Detect which cell encompasses the target text, then output its (x, y) center coordinate. 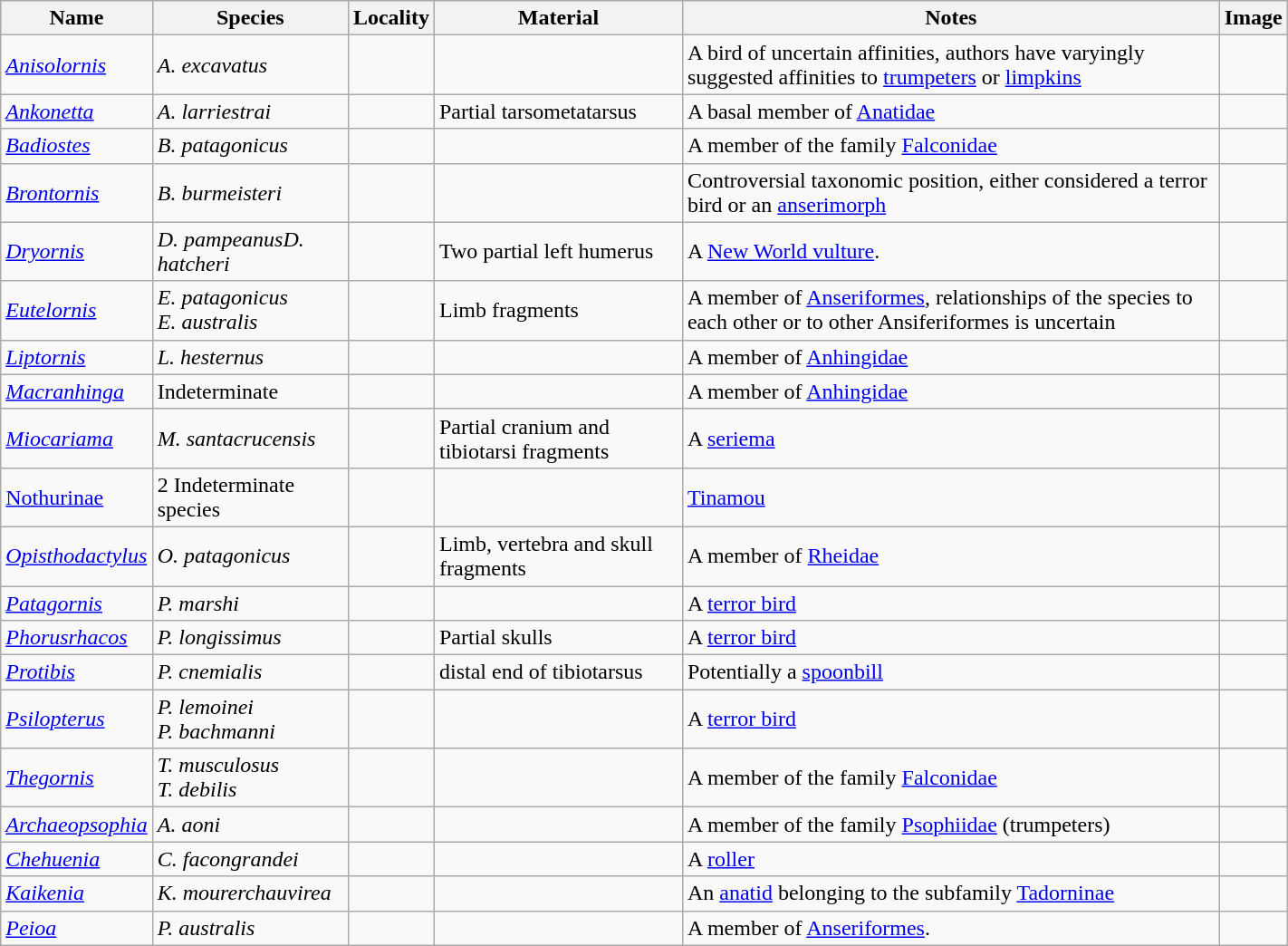
K. mourerchauvirea (250, 893)
A roller (951, 859)
A member of Rheidae (951, 556)
P. marshi (250, 603)
Badiostes (76, 146)
Nothurinae (76, 497)
Opisthodactylus (76, 556)
Partial cranium and tibiotarsi fragments (558, 439)
Liptornis (76, 357)
2 Indeterminate species (250, 497)
Species (250, 18)
Notes (951, 18)
Eutelornis (76, 310)
An anatid belonging to the subfamily Tadorninae (951, 893)
Ankonetta (76, 111)
Kaikenia (76, 893)
Potentially a spoonbill (951, 672)
T. musculosusT. debilis (250, 777)
O. patagonicus (250, 556)
distal end of tibiotarsus (558, 672)
Limb, vertebra and skull fragments (558, 556)
Name (76, 18)
E. patagonicusE. australis (250, 310)
Material (558, 18)
C. facongrandei (250, 859)
P. cnemialis (250, 672)
Locality (391, 18)
Miocariama (76, 439)
Patagornis (76, 603)
Brontornis (76, 192)
Partial skulls (558, 638)
Anisolornis (76, 65)
A member of the family Psophiidae (trumpeters) (951, 825)
Indeterminate (250, 391)
A member of Anseriformes, relationships of the species to each other or to other Ansiferiformes is uncertain (951, 310)
Archaeopsophia (76, 825)
B. patagonicus (250, 146)
A basal member of Anatidae (951, 111)
A member of Anseriformes. (951, 928)
Image (1254, 18)
M. santacrucensis (250, 439)
Macranhinga (76, 391)
A seriema (951, 439)
Peioa (76, 928)
P. longissimus (250, 638)
D. pampeanusD. hatcheri (250, 252)
Dryornis (76, 252)
Chehuenia (76, 859)
Protibis (76, 672)
Phorusrhacos (76, 638)
A. aoni (250, 825)
P. australis (250, 928)
A bird of uncertain affinities, authors have varyingly suggested affinities to trumpeters or limpkins (951, 65)
A. excavatus (250, 65)
Psilopterus (76, 719)
Limb fragments (558, 310)
Two partial left humerus (558, 252)
B. burmeisteri (250, 192)
Thegornis (76, 777)
Partial tarsometatarsus (558, 111)
Controversial taxonomic position, either considered a terror bird or an anserimorph (951, 192)
P. lemoineiP. bachmanni (250, 719)
Tinamou (951, 497)
A New World vulture. (951, 252)
L. hesternus (250, 357)
A. larriestrai (250, 111)
